Search for the cell housing the specified text and yield its (x, y) center coordinate. 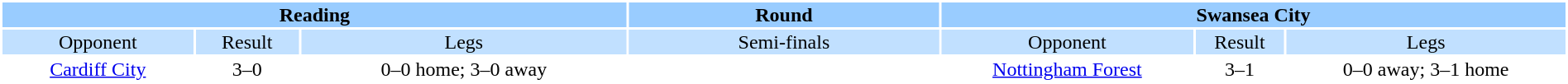
Nottingham Forest (1067, 69)
Semi-finals (784, 42)
0–0 home; 3–0 away (464, 69)
Cardiff City (98, 69)
0–0 away; 3–1 home (1426, 69)
3–1 (1241, 69)
Round (784, 15)
3–0 (247, 69)
Reading (314, 15)
Swansea City (1254, 15)
